Search for the cell housing the specified text and yield its (x, y) center coordinate. 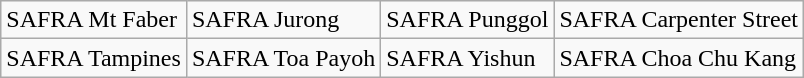
SAFRA Mt Faber (94, 20)
SAFRA Carpenter Street (679, 20)
SAFRA Jurong (283, 20)
SAFRA Yishun (468, 58)
SAFRA Tampines (94, 58)
SAFRA Punggol (468, 20)
SAFRA Toa Payoh (283, 58)
SAFRA Choa Chu Kang (679, 58)
